Identify which cell holds the provided text, then report its (x, y) central coordinate. 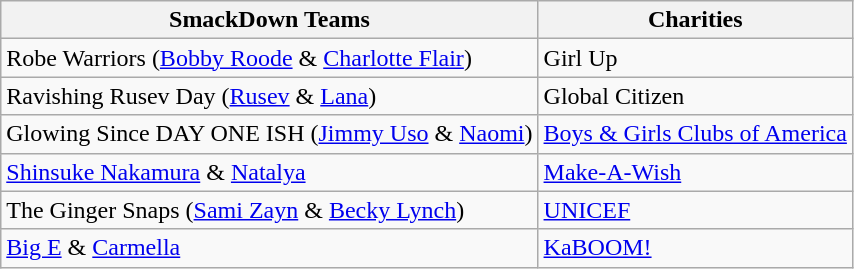
Global Citizen (695, 96)
UNICEF (695, 210)
Big E & Carmella (270, 248)
Glowing Since DAY ONE ISH (Jimmy Uso & Naomi) (270, 134)
Charities (695, 20)
Shinsuke Nakamura & Natalya (270, 172)
Ravishing Rusev Day (Rusev & Lana) (270, 96)
KaBOOM! (695, 248)
The Ginger Snaps (Sami Zayn & Becky Lynch) (270, 210)
Girl Up (695, 58)
Boys & Girls Clubs of America (695, 134)
Make-A-Wish (695, 172)
Robe Warriors (Bobby Roode & Charlotte Flair) (270, 58)
SmackDown Teams (270, 20)
